Search for the cell housing the specified text and yield its (X, Y) center coordinate. 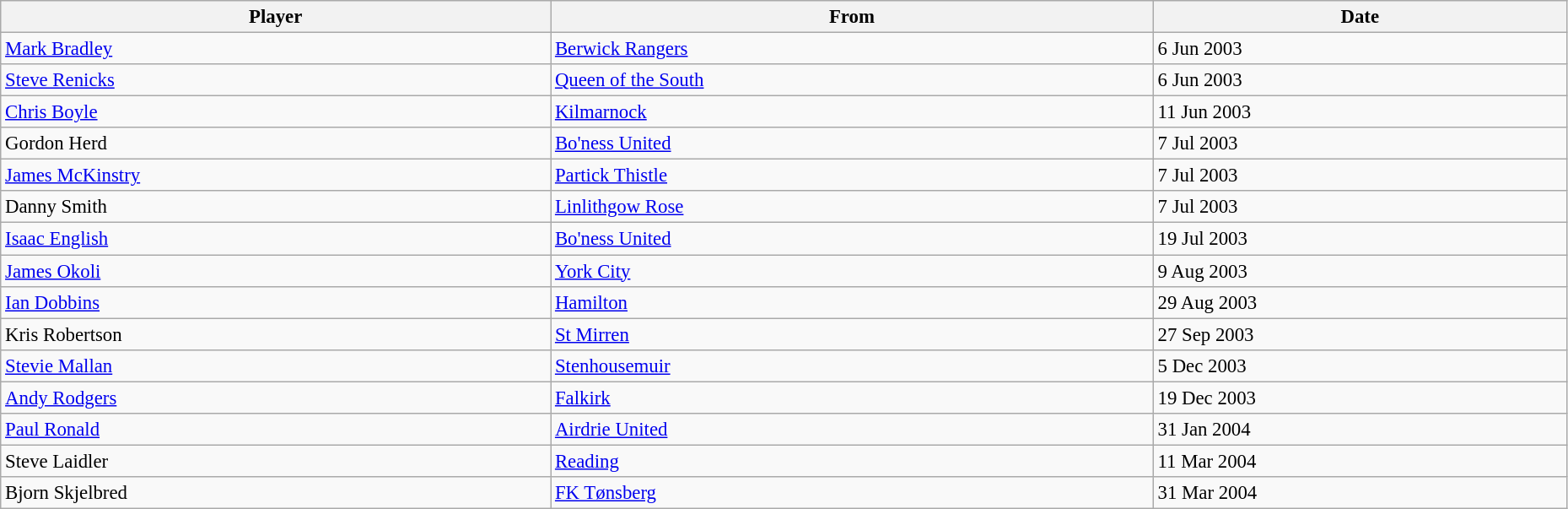
19 Jul 2003 (1360, 239)
St Mirren (852, 334)
Gordon Herd (276, 143)
Bjorn Skjelbred (276, 493)
Stenhousemuir (852, 366)
Kilmarnock (852, 112)
Chris Boyle (276, 112)
From (852, 17)
Reading (852, 461)
Berwick Rangers (852, 49)
Linlithgow Rose (852, 207)
Mark Bradley (276, 49)
Queen of the South (852, 80)
29 Aug 2003 (1360, 302)
11 Mar 2004 (1360, 461)
Airdrie United (852, 430)
York City (852, 271)
James McKinstry (276, 176)
Partick Thistle (852, 176)
Steve Laidler (276, 461)
Hamilton (852, 302)
Ian Dobbins (276, 302)
Falkirk (852, 398)
FK Tønsberg (852, 493)
James Okoli (276, 271)
Isaac English (276, 239)
Kris Robertson (276, 334)
19 Dec 2003 (1360, 398)
Paul Ronald (276, 430)
Date (1360, 17)
9 Aug 2003 (1360, 271)
11 Jun 2003 (1360, 112)
Danny Smith (276, 207)
Steve Renicks (276, 80)
Player (276, 17)
Stevie Mallan (276, 366)
5 Dec 2003 (1360, 366)
Andy Rodgers (276, 398)
27 Sep 2003 (1360, 334)
31 Mar 2004 (1360, 493)
31 Jan 2004 (1360, 430)
